Provide the (X, Y) coordinate of the cell's center where the given text is located.  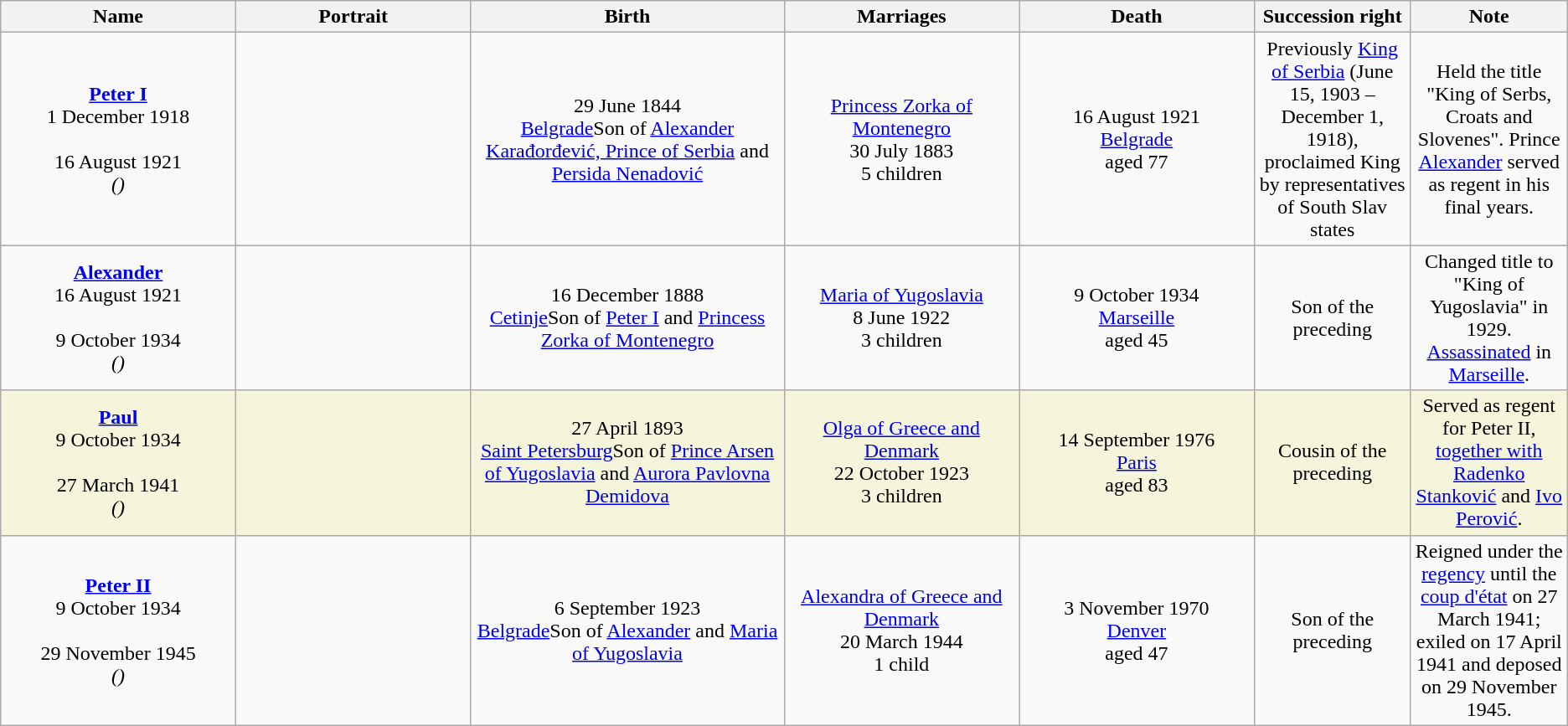
Changed title to "King of Yugoslavia" in 1929.Assassinated in Marseille. (1489, 318)
3 November 1970 Denveraged 47 (1137, 630)
Portrait (353, 17)
Succession right (1332, 17)
Olga of Greece and Denmark22 October 19233 children (901, 462)
Maria of Yugoslavia8 June 19223 children (901, 318)
Note (1489, 17)
Peter II9 October 193429 November 1945() (119, 630)
16 December 1888CetinjeSon of Peter I and Princess Zorka of Montenegro (627, 318)
Alexandra of Greece and Denmark20 March 19441 child (901, 630)
29 June 1844BelgradeSon of Alexander Karađorđević, Prince of Serbia and Persida Nenadović (627, 139)
Birth (627, 17)
Marriages (901, 17)
27 April 1893Saint PetersburgSon of Prince Arsen of Yugoslavia and Aurora Pavlovna Demidova (627, 462)
Cousin of the preceding (1332, 462)
Held the title "King of Serbs, Croats and Slovenes". Prince Alexander served as regent in his final years. (1489, 139)
Paul9 October 193427 March 1941() (119, 462)
Previously King of Serbia (June 15, 1903 – December 1, 1918),proclaimed King by representatives of South Slav states (1332, 139)
Death (1137, 17)
Served as regent for Peter II, together with Radenko Stanković and Ivo Perović. (1489, 462)
6 September 1923BelgradeSon of Alexander and Maria of Yugoslavia (627, 630)
Princess Zorka of Montenegro30 July 18835 children (901, 139)
Peter I1 December 191816 August 1921() (119, 139)
Alexander16 August 19219 October 1934() (119, 318)
9 October 1934Marseilleaged 45 (1137, 318)
14 September 1976 Parisaged 83 (1137, 462)
Reigned under the regency until the coup d'état on 27 March 1941; exiled on 17 April 1941 and deposed on 29 November 1945. (1489, 630)
Name (119, 17)
16 August 1921Belgradeaged 77 (1137, 139)
